Identify which cell holds the provided text, then report its [X, Y] central coordinate. 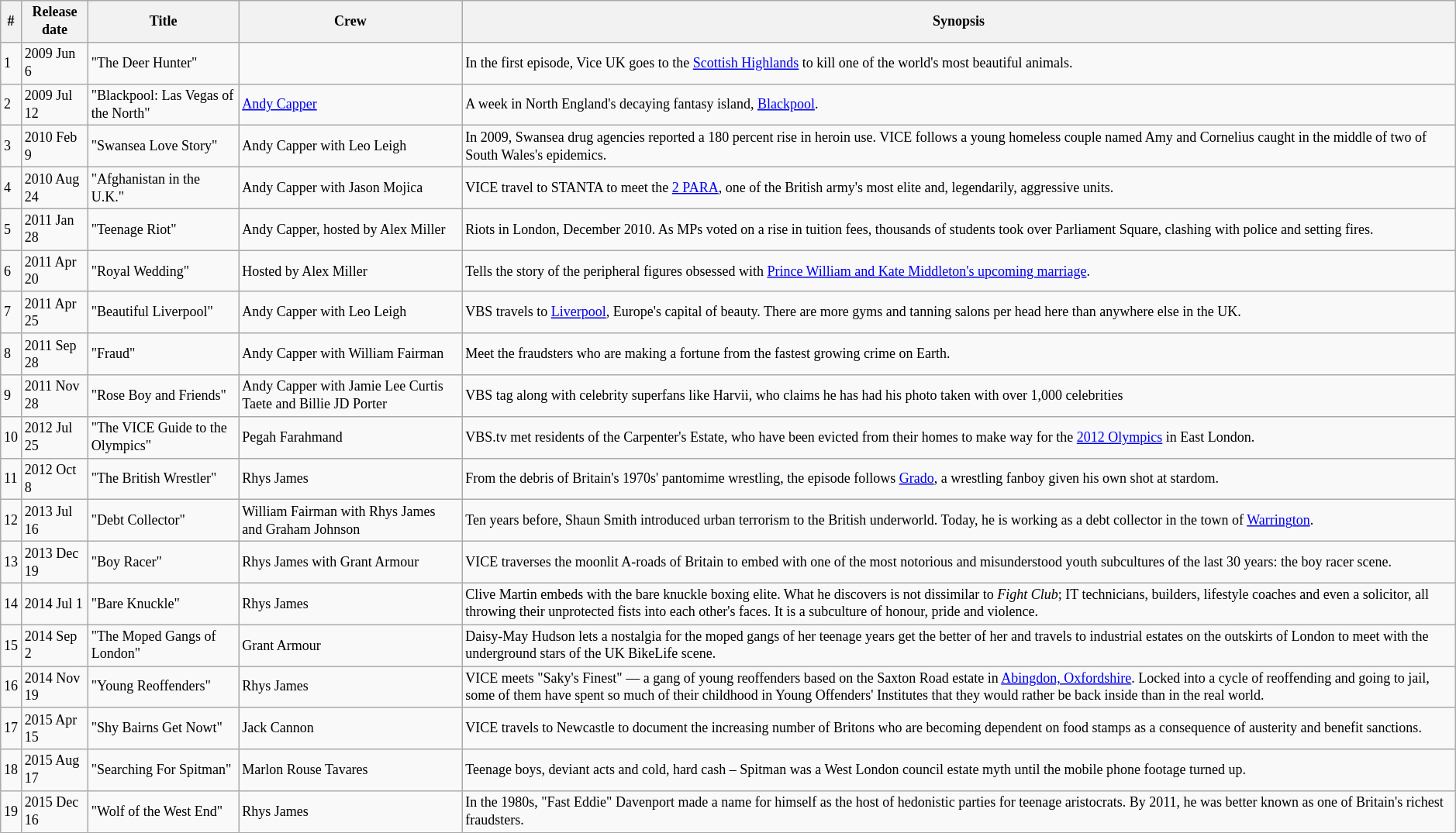
Synopsis [958, 22]
"Shy Bairns Get Nowt" [163, 728]
"Afghanistan in the U.K." [163, 188]
2015 Apr 15 [54, 728]
2009 Jun 6 [54, 63]
8 [11, 354]
# [11, 22]
11 [11, 479]
"Wolf of the West End" [163, 812]
Marlon Rouse Tavares [350, 770]
"The Deer Hunter" [163, 63]
4 [11, 188]
14 [11, 604]
"Rose Boy and Friends" [163, 396]
2013 Dec 19 [54, 562]
2012 Jul 25 [54, 437]
9 [11, 396]
13 [11, 562]
Andy Capper with Jamie Lee Curtis Taete and Billie JD Porter [350, 396]
16 [11, 687]
Title [163, 22]
2014 Jul 1 [54, 604]
Releasedate [54, 22]
Hosted by Alex Miller [350, 271]
19 [11, 812]
2014 Nov 19 [54, 687]
"Swansea Love Story" [163, 146]
"Boy Racer" [163, 562]
2015 Aug 17 [54, 770]
Rhys James with Grant Armour [350, 562]
2015 Dec 16 [54, 812]
"Bare Knuckle" [163, 604]
VBS travels to Liverpool, Europe's capital of beauty. There are more gyms and tanning salons per head here than anywhere else in the UK. [958, 312]
VICE travel to STANTA to meet the 2 PARA, one of the British army's most elite and, legendarily, aggressive units. [958, 188]
2011 Apr 25 [54, 312]
A week in North England's decaying fantasy island, Blackpool. [958, 105]
10 [11, 437]
2011 Jan 28 [54, 229]
"The British Wrestler" [163, 479]
Meet the fraudsters who are making a fortune from the fastest growing crime on Earth. [958, 354]
18 [11, 770]
"Royal Wedding" [163, 271]
Andy Capper, hosted by Alex Miller [350, 229]
7 [11, 312]
1 [11, 63]
"Teenage Riot" [163, 229]
2014 Sep 2 [54, 645]
VBS.tv met residents of the Carpenter's Estate, who have been evicted from their homes to make way for the 2012 Olympics in East London. [958, 437]
2011 Apr 20 [54, 271]
2011 Sep 28 [54, 354]
6 [11, 271]
2009 Jul 12 [54, 105]
17 [11, 728]
2010 Aug 24 [54, 188]
Pegah Farahmand [350, 437]
2013 Jul 16 [54, 521]
Grant Armour [350, 645]
Andy Capper with Jason Mojica [350, 188]
"Beautiful Liverpool" [163, 312]
"The Moped Gangs of London" [163, 645]
12 [11, 521]
2011 Nov 28 [54, 396]
In the first episode, Vice UK goes to the Scottish Highlands to kill one of the world's most beautiful animals. [958, 63]
"Blackpool: Las Vegas of the North" [163, 105]
15 [11, 645]
"Young Reoffenders" [163, 687]
Andy Capper with William Fairman [350, 354]
"Fraud" [163, 354]
William Fairman with Rhys James and Graham Johnson [350, 521]
Jack Cannon [350, 728]
From the debris of Britain's 1970s' pantomime wrestling, the episode follows Grado, a wrestling fanboy given his own shot at stardom. [958, 479]
2010 Feb 9 [54, 146]
"Debt Collector" [163, 521]
Crew [350, 22]
"Searching For Spitman" [163, 770]
5 [11, 229]
3 [11, 146]
"The VICE Guide to the Olympics" [163, 437]
Teenage boys, deviant acts and cold, hard cash – Spitman was a West London council estate myth until the mobile phone footage turned up. [958, 770]
VBS tag along with celebrity superfans like Harvii, who claims he has had his photo taken with over 1,000 celebrities [958, 396]
Tells the story of the peripheral figures obsessed with Prince William and Kate Middleton's upcoming marriage. [958, 271]
Andy Capper [350, 105]
2012 Oct 8 [54, 479]
2 [11, 105]
